Extract the [X, Y] coordinate from the center of the cell holding the provided text.  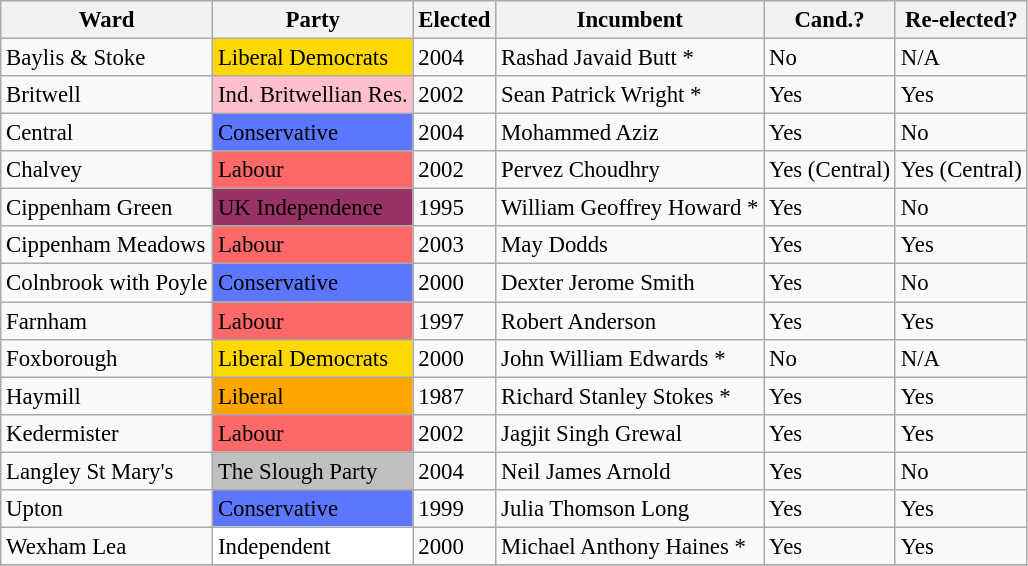
Colnbrook with Poyle [107, 283]
Jagjit Singh Grewal [630, 433]
Cand.? [830, 20]
Chalvey [107, 170]
Mohammed Aziz [630, 133]
Farnham [107, 321]
Independent [313, 546]
Michael Anthony Haines * [630, 546]
Richard Stanley Stokes * [630, 396]
Liberal [313, 396]
May Dodds [630, 245]
Robert Anderson [630, 321]
Upton [107, 509]
Wexham Lea [107, 546]
1999 [454, 509]
Britwell [107, 95]
1987 [454, 396]
William Geoffrey Howard * [630, 208]
Rashad Javaid Butt * [630, 58]
Party [313, 20]
Baylis & Stoke [107, 58]
Kedermister [107, 433]
Ward [107, 20]
Neil James Arnold [630, 471]
Dexter Jerome Smith [630, 283]
Ind. Britwellian Res. [313, 95]
1997 [454, 321]
Cippenham Meadows [107, 245]
John William Edwards * [630, 358]
Incumbent [630, 20]
The Slough Party [313, 471]
UK Independence [313, 208]
2003 [454, 245]
Sean Patrick Wright * [630, 95]
Cippenham Green [107, 208]
Elected [454, 20]
Central [107, 133]
Pervez Choudhry [630, 170]
Julia Thomson Long [630, 509]
Haymill [107, 396]
Langley St Mary's [107, 471]
Re-elected? [961, 20]
Foxborough [107, 358]
1995 [454, 208]
